Determine the [x, y] coordinate at the center of the cell enclosing the given text.  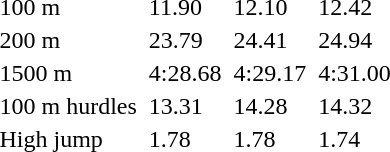
4:29.17 [270, 73]
13.31 [185, 106]
24.41 [270, 40]
23.79 [185, 40]
4:28.68 [185, 73]
14.28 [270, 106]
